Identify which cell holds the provided text, then report its [X, Y] central coordinate. 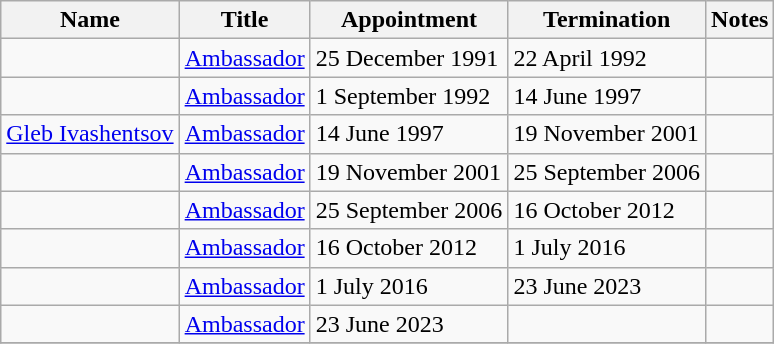
Gleb Ivashentsov [90, 134]
Termination [607, 20]
Title [244, 20]
Appointment [409, 20]
Name [90, 20]
25 December 1991 [409, 58]
22 April 1992 [607, 58]
Notes [740, 20]
1 September 1992 [409, 96]
